Search for the cell housing the specified text and yield its [x, y] center coordinate. 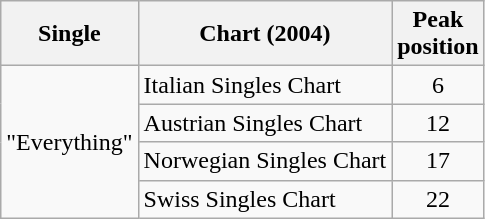
Austrian Singles Chart [265, 123]
Single [70, 34]
Norwegian Singles Chart [265, 161]
12 [438, 123]
Peakposition [438, 34]
17 [438, 161]
Swiss Singles Chart [265, 199]
Italian Singles Chart [265, 85]
Chart (2004) [265, 34]
"Everything" [70, 142]
22 [438, 199]
6 [438, 85]
